Search for the cell housing the specified text and yield its (X, Y) center coordinate. 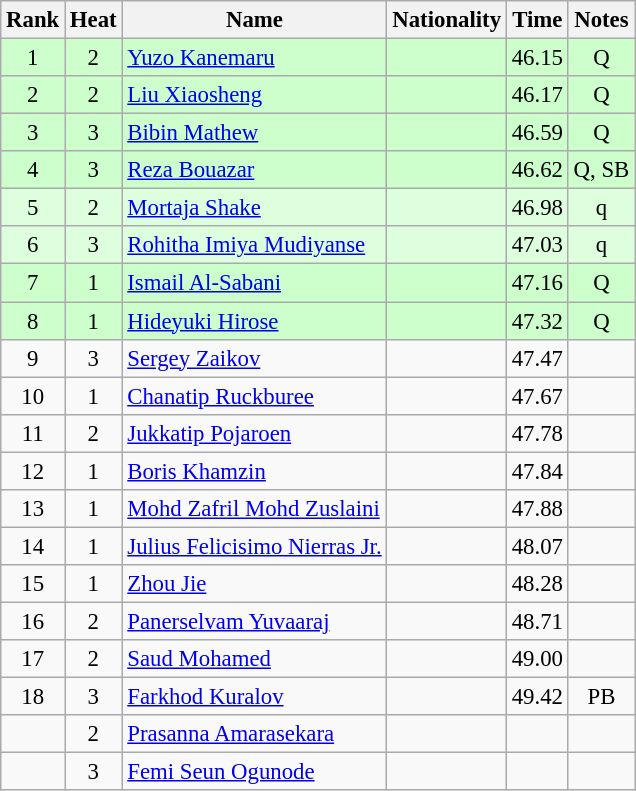
46.15 (537, 58)
Rank (33, 20)
Mohd Zafril Mohd Zuslaini (254, 509)
47.88 (537, 509)
Ismail Al-Sabani (254, 283)
Mortaja Shake (254, 208)
17 (33, 659)
Liu Xiaosheng (254, 95)
47.67 (537, 396)
47.03 (537, 245)
PB (601, 697)
15 (33, 584)
Femi Seun Ogunode (254, 772)
Saud Mohamed (254, 659)
Q, SB (601, 170)
48.28 (537, 584)
5 (33, 208)
46.62 (537, 170)
18 (33, 697)
Boris Khamzin (254, 471)
Farkhod Kuralov (254, 697)
Prasanna Amarasekara (254, 734)
Zhou Jie (254, 584)
7 (33, 283)
47.32 (537, 321)
49.00 (537, 659)
47.84 (537, 471)
6 (33, 245)
Julius Felicisimo Nierras Jr. (254, 546)
9 (33, 358)
Yuzo Kanemaru (254, 58)
Name (254, 20)
46.98 (537, 208)
13 (33, 509)
Heat (94, 20)
Time (537, 20)
47.47 (537, 358)
Nationality (446, 20)
Panerselvam Yuvaaraj (254, 621)
Notes (601, 20)
47.78 (537, 433)
10 (33, 396)
Bibin Mathew (254, 133)
48.07 (537, 546)
4 (33, 170)
48.71 (537, 621)
12 (33, 471)
Jukkatip Pojaroen (254, 433)
Rohitha Imiya Mudiyanse (254, 245)
49.42 (537, 697)
Hideyuki Hirose (254, 321)
Sergey Zaikov (254, 358)
8 (33, 321)
Reza Bouazar (254, 170)
46.59 (537, 133)
47.16 (537, 283)
Chanatip Ruckburee (254, 396)
14 (33, 546)
11 (33, 433)
16 (33, 621)
46.17 (537, 95)
